Locate the cell with the specified text and output its [x, y] center coordinate. 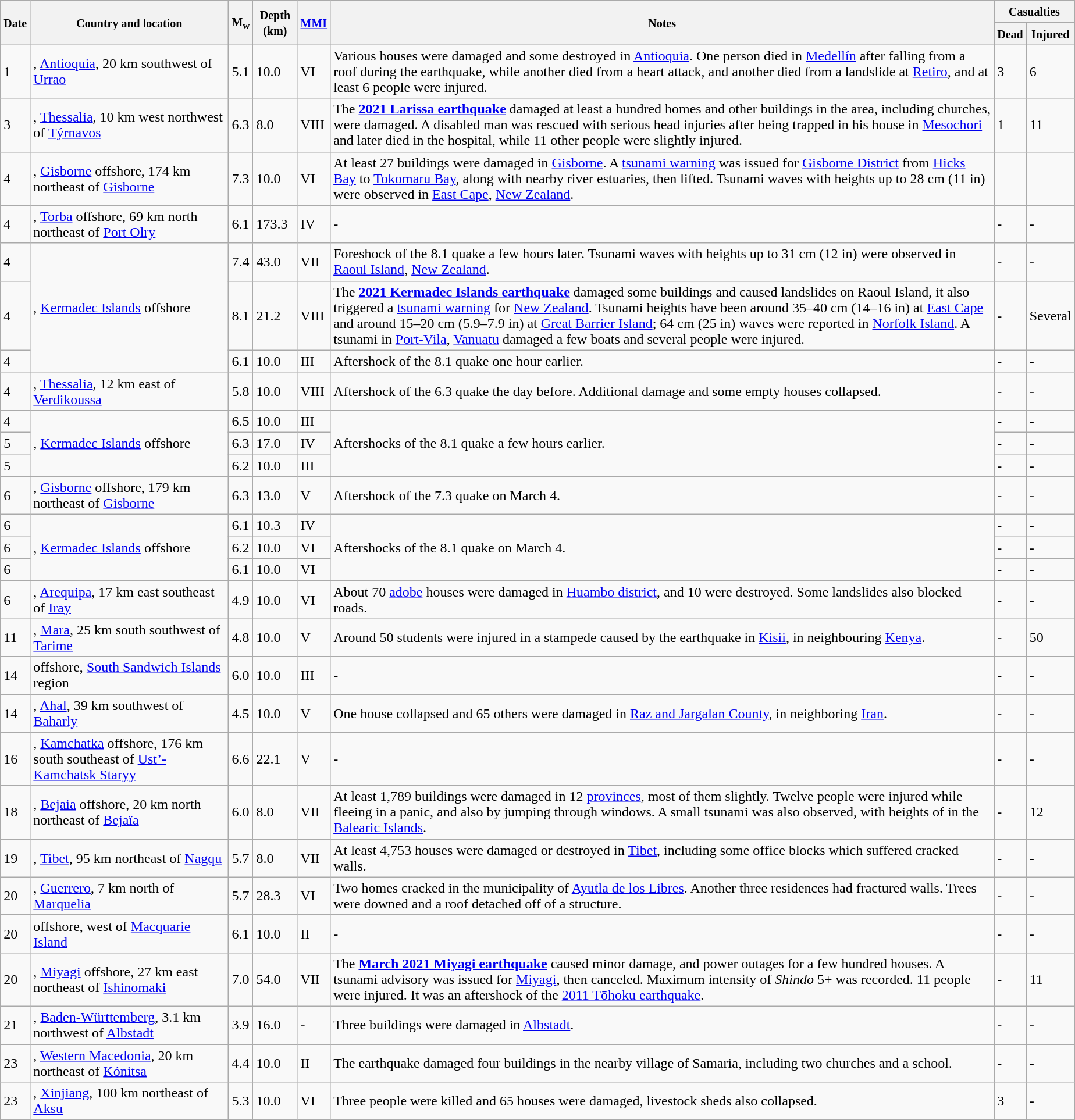
5.3 [241, 1101]
Three people were killed and 65 houses were damaged, livestock sheds also collapsed. [662, 1101]
, Antioquia, 20 km southwest of Urrao [129, 72]
Aftershocks of the 8.1 quake on March 4. [662, 548]
50 [1051, 637]
10.3 [275, 526]
MMI [314, 23]
, Kamchatka offshore, 176 km south southeast of Ust’-Kamchatsk Staryy [129, 759]
3.9 [241, 1025]
Foreshock of the 8.1 quake a few hours later. Tsunami waves with heights up to 31 cm (12 in) were observed in Raoul Island, New Zealand. [662, 262]
7.3 [241, 179]
Aftershock of the 8.1 quake one hour earlier. [662, 361]
13.0 [275, 495]
4.5 [241, 713]
Around 50 students were injured in a stampede caused by the earthquake in Kisii, in neighbouring Kenya. [662, 637]
6.6 [241, 759]
43.0 [275, 262]
The earthquake damaged four buildings in the nearby village of Samaria, including two churches and a school. [662, 1063]
173.3 [275, 224]
5.1 [241, 72]
17.0 [275, 443]
offshore, South Sandwich Islands region [129, 676]
, Mara, 25 km south southwest of Tarime [129, 637]
, Western Macedonia, 20 km northeast of Kónitsa [129, 1063]
Notes [662, 23]
6.5 [241, 421]
28.3 [275, 896]
Three buildings were damaged in Albstadt. [662, 1025]
Mw [241, 23]
, Ahal, 39 km southwest of Baharly [129, 713]
Dead [1010, 34]
, Xinjiang, 100 km northeast of Aksu [129, 1101]
7.4 [241, 262]
8.1 [241, 315]
, Bejaia offshore, 20 km north northeast of Bejaïa [129, 812]
, Thessalia, 12 km east of Verdikoussa [129, 391]
, Tibet, 95 km northeast of Nagqu [129, 858]
54.0 [275, 979]
Depth (km) [275, 23]
, Baden-Württemberg, 3.1 km northwest of Albstadt [129, 1025]
At least 4,753 houses were damaged or destroyed in Tibet, including some office blocks which suffered cracked walls. [662, 858]
, Gisborne offshore, 174 km northeast of Gisborne [129, 179]
, Arequipa, 17 km east southeast of Iray [129, 600]
21 [15, 1025]
18 [15, 812]
21.2 [275, 315]
, Thessalia, 10 km west northwest of Týrnavos [129, 125]
16.0 [275, 1025]
19 [15, 858]
Aftershocks of the 8.1 quake a few hours earlier. [662, 443]
Several [1051, 315]
One house collapsed and 65 others were damaged in Raz and Jargalan County, in neighboring Iran. [662, 713]
Date [15, 23]
5.8 [241, 391]
4.4 [241, 1063]
, Guerrero, 7 km north of Marquelia [129, 896]
Casualties [1034, 12]
7.0 [241, 979]
About 70 adobe houses were damaged in Huambo district, and 10 were destroyed. Some landslides also blocked roads. [662, 600]
12 [1051, 812]
Country and location [129, 23]
Aftershock of the 7.3 quake on March 4. [662, 495]
offshore, west of Macquarie Island [129, 934]
22.1 [275, 759]
Aftershock of the 6.3 quake the day before. Additional damage and some empty houses collapsed. [662, 391]
4.9 [241, 600]
, Torba offshore, 69 km north northeast of Port Olry [129, 224]
4.8 [241, 637]
, Gisborne offshore, 179 km northeast of Gisborne [129, 495]
16 [15, 759]
, Miyagi offshore, 27 km east northeast of Ishinomaki [129, 979]
Injured [1051, 34]
